Search for the cell housing the specified text and yield its [X, Y] center coordinate. 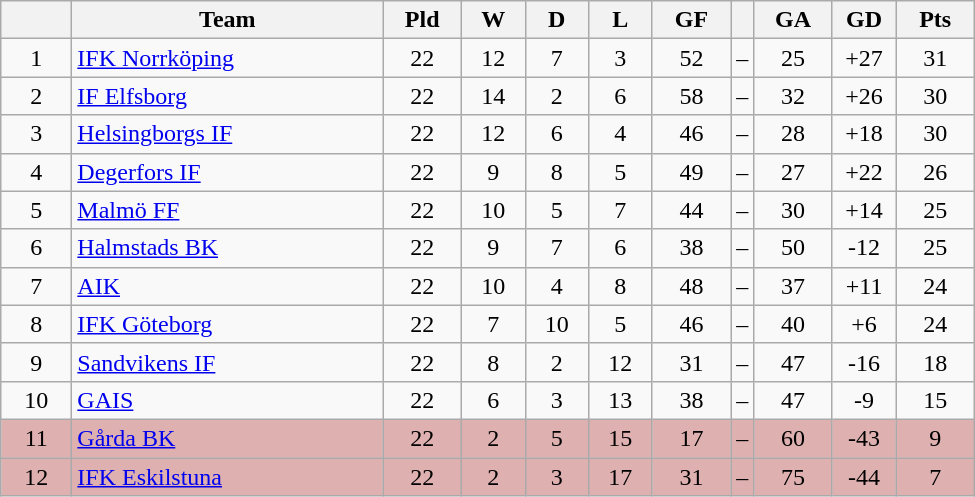
1 [36, 58]
-16 [864, 362]
40 [794, 324]
+27 [864, 58]
GA [794, 20]
Pld [422, 20]
11 [36, 438]
Pts [936, 20]
L [621, 20]
GF [692, 20]
60 [794, 438]
14 [493, 96]
32 [794, 96]
Sandvikens IF [228, 362]
Gårda BK [228, 438]
-43 [864, 438]
GAIS [228, 400]
+18 [864, 134]
Helsingborgs IF [228, 134]
+11 [864, 286]
-44 [864, 477]
27 [794, 172]
D [557, 20]
Malmö FF [228, 210]
+6 [864, 324]
GD [864, 20]
58 [692, 96]
18 [936, 362]
13 [621, 400]
50 [794, 248]
Degerfors IF [228, 172]
+26 [864, 96]
IFK Eskilstuna [228, 477]
-12 [864, 248]
49 [692, 172]
IFK Norrköping [228, 58]
IFK Göteborg [228, 324]
W [493, 20]
+14 [864, 210]
-9 [864, 400]
28 [794, 134]
37 [794, 286]
IF Elfsborg [228, 96]
44 [692, 210]
48 [692, 286]
Halmstads BK [228, 248]
+22 [864, 172]
26 [936, 172]
AIK [228, 286]
52 [692, 58]
75 [794, 477]
Team [228, 20]
